Provide the (x, y) coordinate of the cell's center where the given text is located.  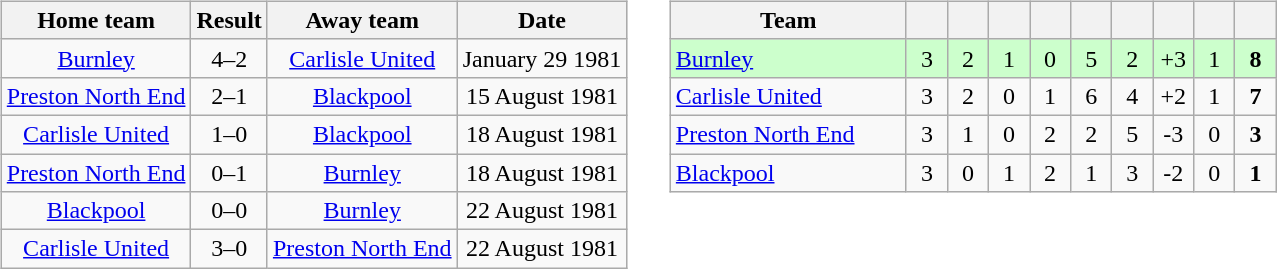
+2 (1174, 96)
January 29 1981 (542, 58)
7 (1256, 96)
Result (229, 20)
+3 (1174, 58)
0–0 (229, 211)
-2 (1174, 173)
0–1 (229, 173)
Date (542, 20)
8 (1256, 58)
15 August 1981 (542, 96)
4 (1132, 96)
Home team (96, 20)
4–2 (229, 58)
-3 (1174, 134)
1–0 (229, 134)
Away team (362, 20)
3–0 (229, 249)
2–1 (229, 96)
6 (1092, 96)
Team (788, 20)
